Determine the (x, y) coordinate at the center of the cell enclosing the given text.  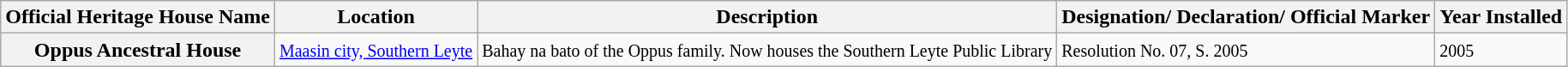
Resolution No. 07, S. 2005 (1247, 50)
Location (375, 17)
2005 (1501, 50)
Official Heritage House Name (138, 17)
Oppus Ancestral House (138, 50)
Year Installed (1501, 17)
Designation/ Declaration/ Official Marker (1247, 17)
Maasin city, Southern Leyte (375, 50)
Description (767, 17)
Bahay na bato of the Oppus family. Now houses the Southern Leyte Public Library (767, 50)
